Provide the [X, Y] coordinate of the cell's center where the given text is located.  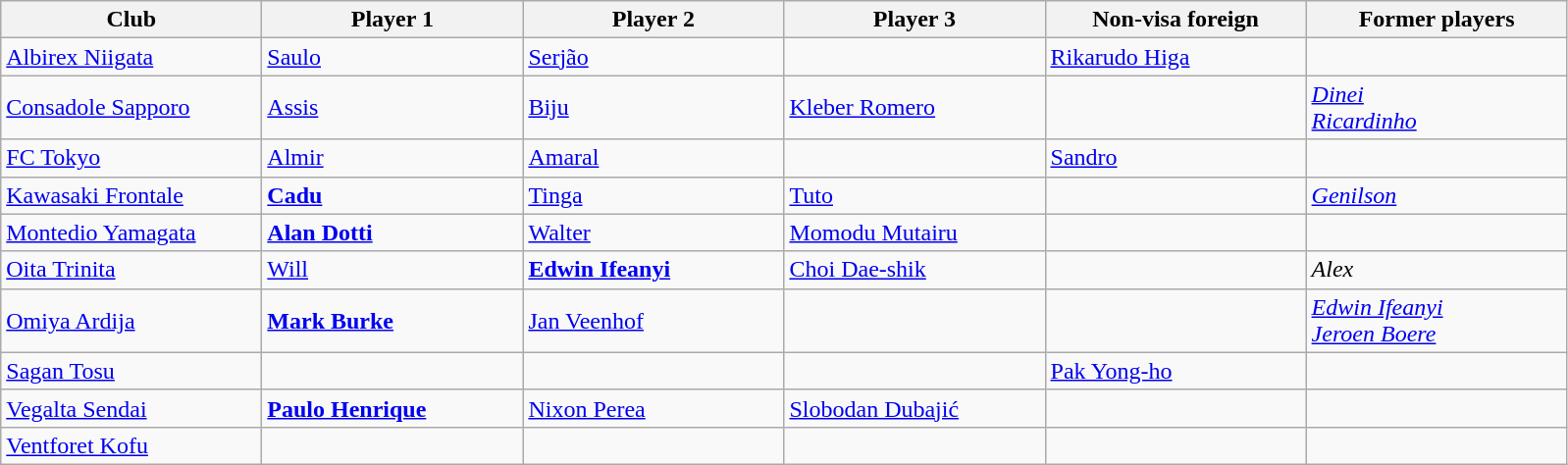
Mark Burke [392, 320]
Jan Veenhof [653, 320]
Slobodan Dubajić [915, 408]
Pak Yong-ho [1176, 371]
Choi Dae-shik [915, 270]
Former players [1437, 20]
Will [392, 270]
Dinei Ricardinho [1437, 108]
Ventforet Kofu [131, 445]
Edwin Ifeanyi Jeroen Boere [1437, 320]
Biju [653, 108]
Edwin Ifeanyi [653, 270]
Paulo Henrique [392, 408]
Player 2 [653, 20]
Consadole Sapporo [131, 108]
Club [131, 20]
Non-visa foreign [1176, 20]
Vegalta Sendai [131, 408]
Cadu [392, 195]
Amaral [653, 158]
Serjão [653, 57]
Kawasaki Frontale [131, 195]
Almir [392, 158]
Alan Dotti [392, 232]
Montedio Yamagata [131, 232]
Tuto [915, 195]
Saulo [392, 57]
Player 3 [915, 20]
Player 1 [392, 20]
Sandro [1176, 158]
Sagan Tosu [131, 371]
Omiya Ardija [131, 320]
Albirex Niigata [131, 57]
Tinga [653, 195]
Kleber Romero [915, 108]
Nixon Perea [653, 408]
FC Tokyo [131, 158]
Walter [653, 232]
Rikarudo Higa [1176, 57]
Momodu Mutairu [915, 232]
Genilson [1437, 195]
Alex [1437, 270]
Oita Trinita [131, 270]
Assis [392, 108]
